Identify which cell holds the provided text, then report its [x, y] central coordinate. 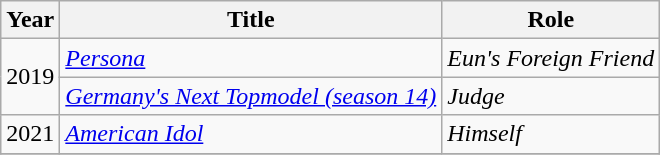
Role [551, 20]
2019 [30, 77]
Himself [551, 134]
Year [30, 20]
Persona [251, 58]
American Idol [251, 134]
Germany's Next Topmodel (season 14) [251, 96]
Title [251, 20]
Eun's Foreign Friend [551, 58]
Judge [551, 96]
2021 [30, 134]
